Find where the given text appears and provide that cell's center as (x, y) coordinate. 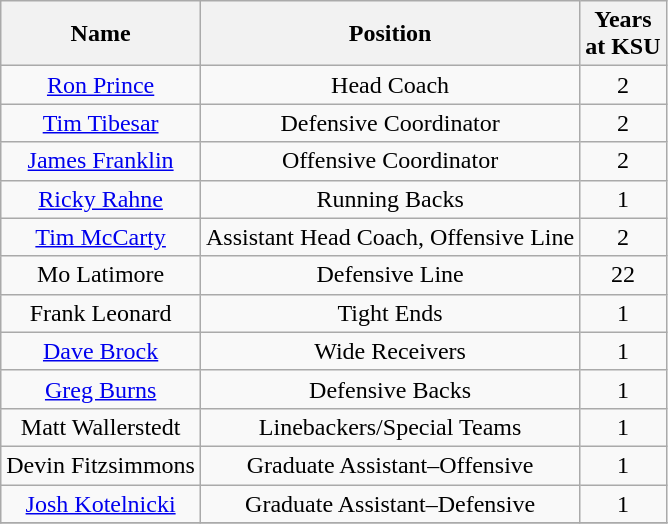
Devin Fitzsimmons (101, 465)
Graduate Assistant–Offensive (390, 465)
Defensive Backs (390, 389)
22 (623, 275)
Matt Wallerstedt (101, 427)
Ricky Rahne (101, 199)
Running Backs (390, 199)
Ron Prince (101, 85)
Graduate Assistant–Defensive (390, 503)
Tight Ends (390, 313)
Dave Brock (101, 351)
Linebackers/Special Teams (390, 427)
Yearsat KSU (623, 34)
Mo Latimore (101, 275)
Tim McCarty (101, 237)
Wide Receivers (390, 351)
Assistant Head Coach, Offensive Line (390, 237)
Head Coach (390, 85)
Defensive Coordinator (390, 123)
James Franklin (101, 161)
Frank Leonard (101, 313)
Position (390, 34)
Greg Burns (101, 389)
Defensive Line (390, 275)
Offensive Coordinator (390, 161)
Tim Tibesar (101, 123)
Josh Kotelnicki (101, 503)
Name (101, 34)
